Detect which cell encompasses the target text, then output its (x, y) center coordinate. 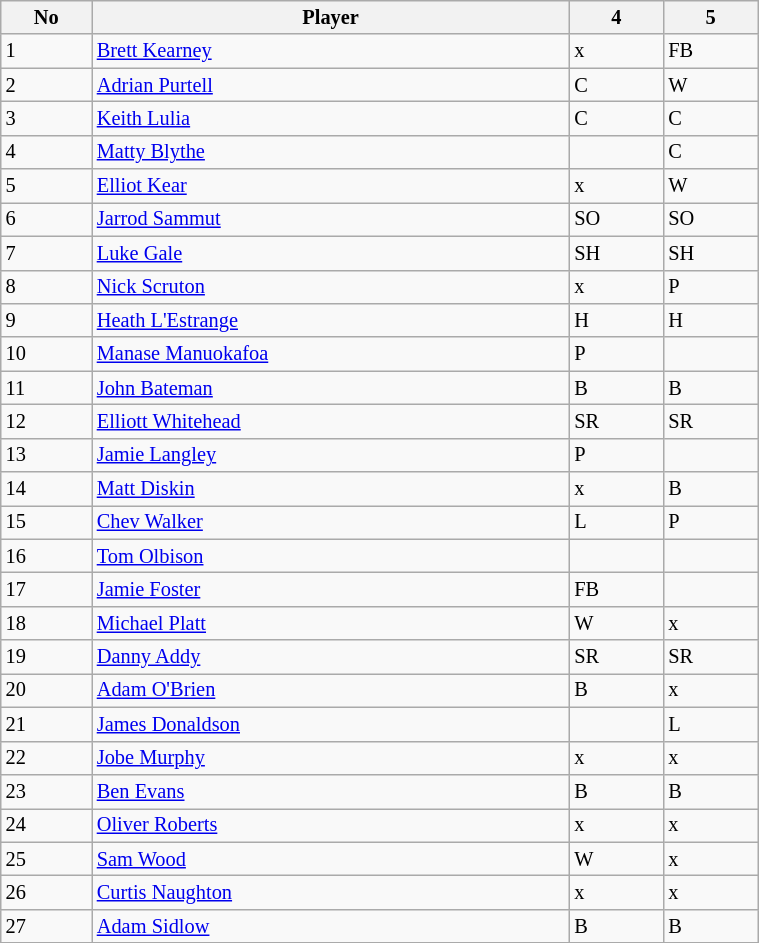
15 (46, 522)
2 (46, 85)
Matty Blythe (330, 152)
Luke Gale (330, 253)
13 (46, 455)
Elliott Whitehead (330, 421)
6 (46, 219)
Adrian Purtell (330, 85)
18 (46, 623)
No (46, 17)
Matt Diskin (330, 489)
19 (46, 657)
Jobe Murphy (330, 758)
10 (46, 354)
7 (46, 253)
20 (46, 690)
1 (46, 51)
Jamie Foster (330, 589)
Oliver Roberts (330, 825)
Manase Manuokafoa (330, 354)
8 (46, 287)
11 (46, 388)
Adam Sidlow (330, 926)
Tom Olbison (330, 556)
Michael Platt (330, 623)
14 (46, 489)
24 (46, 825)
21 (46, 724)
16 (46, 556)
26 (46, 892)
12 (46, 421)
John Bateman (330, 388)
Ben Evans (330, 791)
Jamie Langley (330, 455)
Danny Addy (330, 657)
James Donaldson (330, 724)
Nick Scruton (330, 287)
27 (46, 926)
Jarrod Sammut (330, 219)
Chev Walker (330, 522)
Sam Wood (330, 859)
Elliot Kear (330, 186)
3 (46, 118)
Curtis Naughton (330, 892)
9 (46, 320)
25 (46, 859)
Heath L'Estrange (330, 320)
Keith Lulia (330, 118)
22 (46, 758)
Player (330, 17)
Adam O'Brien (330, 690)
17 (46, 589)
23 (46, 791)
Brett Kearney (330, 51)
